Find where the given text appears and provide that cell's center as (x, y) coordinate. 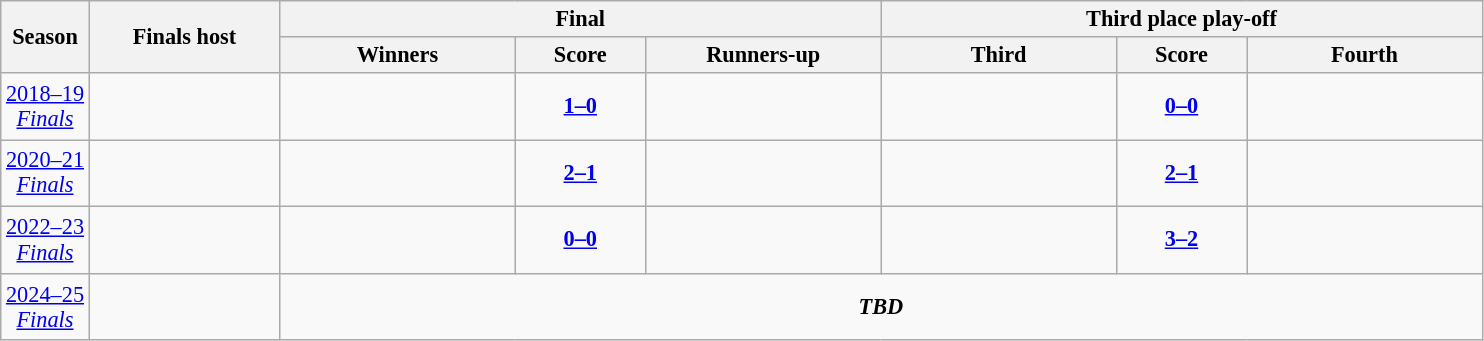
1–0 (580, 106)
Winners (398, 55)
2018–19Finals (45, 106)
Final (580, 19)
2020–21Finals (45, 172)
Third (998, 55)
Fourth (1364, 55)
3–2 (1181, 240)
2024–25Finals (45, 306)
Finals host (184, 37)
Runners-up (762, 55)
TBD (881, 306)
Season (45, 37)
Third place play-off (1182, 19)
2022–23Finals (45, 240)
